Output the [x, y] coordinate of the center of the cell containing the given text.  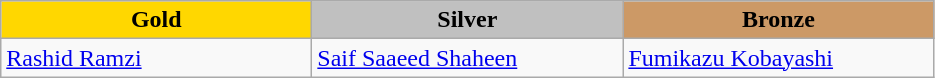
Bronze [778, 20]
Rashid Ramzi [156, 58]
Gold [156, 20]
Silver [468, 20]
Fumikazu Kobayashi [778, 58]
Saif Saaeed Shaheen [468, 58]
